Output the [x, y] coordinate of the center of the cell containing the given text.  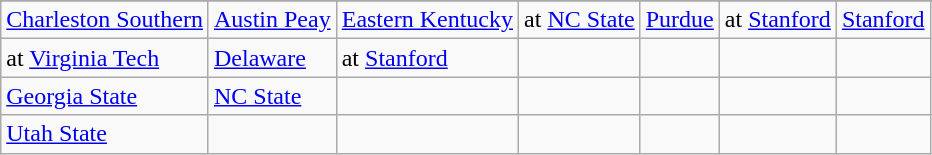
Delaware [272, 58]
Georgia State [105, 96]
Eastern Kentucky [427, 20]
at NC State [580, 20]
Austin Peay [272, 20]
Charleston Southern [105, 20]
NC State [272, 96]
Purdue [680, 20]
Utah State [105, 134]
Stanford [883, 20]
at Virginia Tech [105, 58]
